Return [X, Y] of the center of cell containing provided text 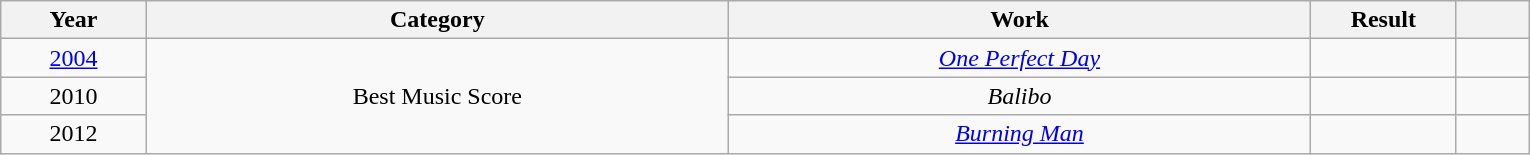
One Perfect Day [1019, 58]
Best Music Score [437, 96]
2012 [74, 134]
Category [437, 20]
2004 [74, 58]
Burning Man [1019, 134]
2010 [74, 96]
Balibo [1019, 96]
Year [74, 20]
Result [1384, 20]
Work [1019, 20]
